Provide the (x, y) coordinate of the cell's center where the given text is located.  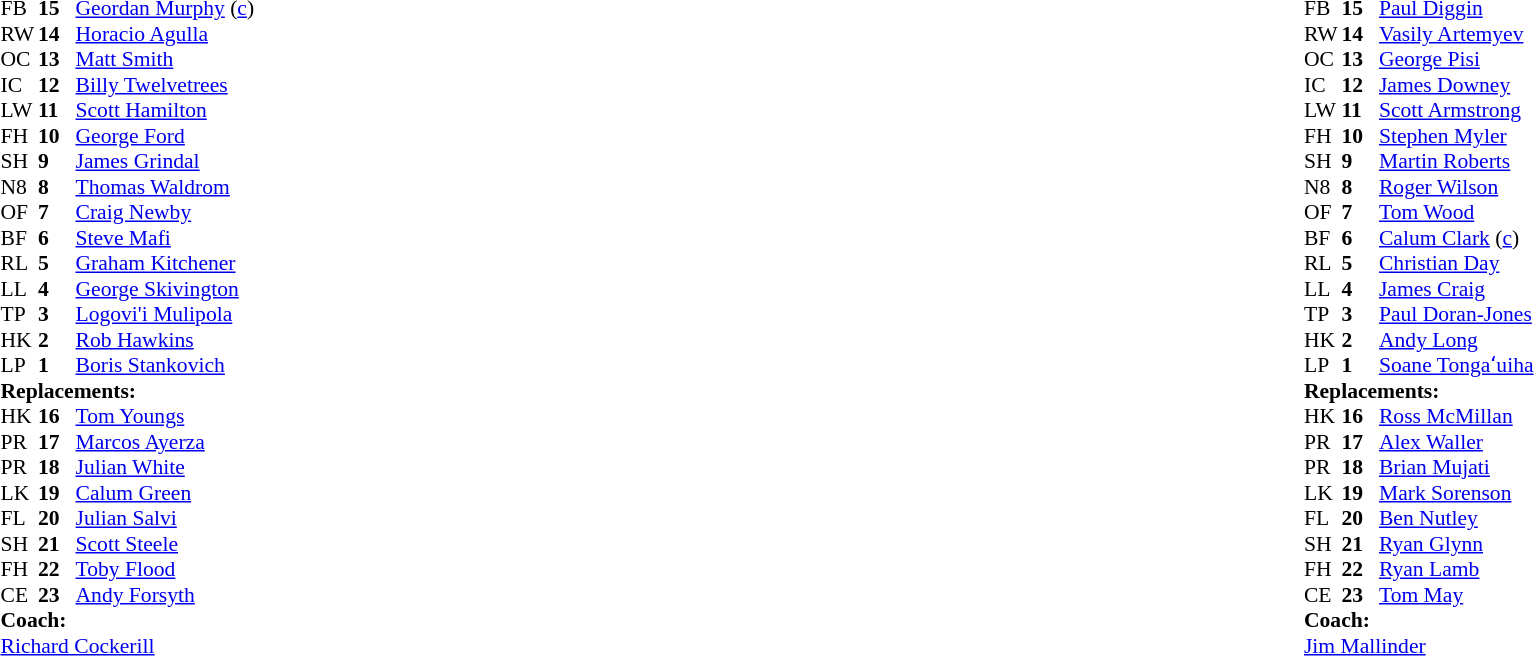
Marcos Ayerza (166, 442)
Tom May (1456, 595)
Brian Mujati (1456, 467)
Soane Tongaʻuiha (1456, 365)
Alex Waller (1456, 442)
George Ford (166, 136)
Roger Wilson (1456, 187)
Paul Doran-Jones (1456, 315)
Ryan Glynn (1456, 544)
Craig Newby (166, 213)
James Grindal (166, 161)
Matt Smith (166, 59)
Boris Stankovich (166, 365)
Horacio Agulla (166, 34)
Thomas Waldrom (166, 187)
Tom Youngs (166, 417)
Julian White (166, 467)
Scott Hamilton (166, 111)
Calum Green (166, 493)
Logovi'i Mulipola (166, 315)
Scott Armstrong (1456, 111)
George Pisi (1456, 59)
Andy Long (1456, 340)
Andy Forsyth (166, 595)
James Craig (1456, 289)
Christian Day (1456, 263)
Martin Roberts (1456, 161)
Rob Hawkins (166, 340)
Ben Nutley (1456, 519)
Ross McMillan (1456, 417)
Vasily Artemyev (1456, 34)
Tom Wood (1456, 213)
Graham Kitchener (166, 263)
Stephen Myler (1456, 136)
Steve Mafi (166, 238)
Toby Flood (166, 569)
George Skivington (166, 289)
Mark Sorenson (1456, 493)
Billy Twelvetrees (166, 85)
Scott Steele (166, 544)
Calum Clark (c) (1456, 238)
James Downey (1456, 85)
Ryan Lamb (1456, 569)
Julian Salvi (166, 519)
